Return the (X, Y) coordinate for the center point of the cell that contains the specified text.  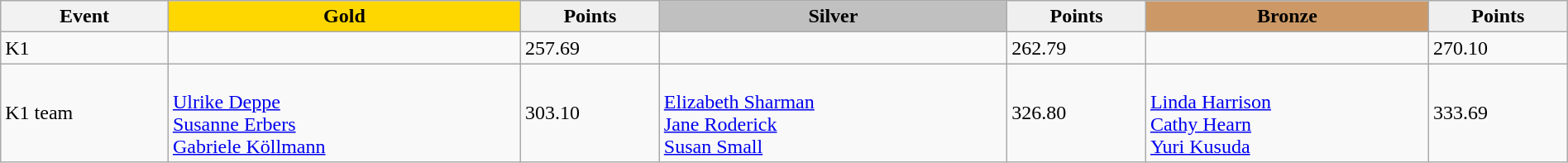
Gold (344, 17)
Bronze (1287, 17)
K1 team (84, 113)
262.79 (1077, 48)
333.69 (1498, 113)
257.69 (590, 48)
270.10 (1498, 48)
Ulrike DeppeSusanne ErbersGabriele Köllmann (344, 113)
Elizabeth SharmanJane RoderickSusan Small (833, 113)
K1 (84, 48)
Silver (833, 17)
Linda HarrisonCathy HearnYuri Kusuda (1287, 113)
326.80 (1077, 113)
Event (84, 17)
303.10 (590, 113)
